Scan for the cell matching the given text and deliver its [x, y] coordinate at center. 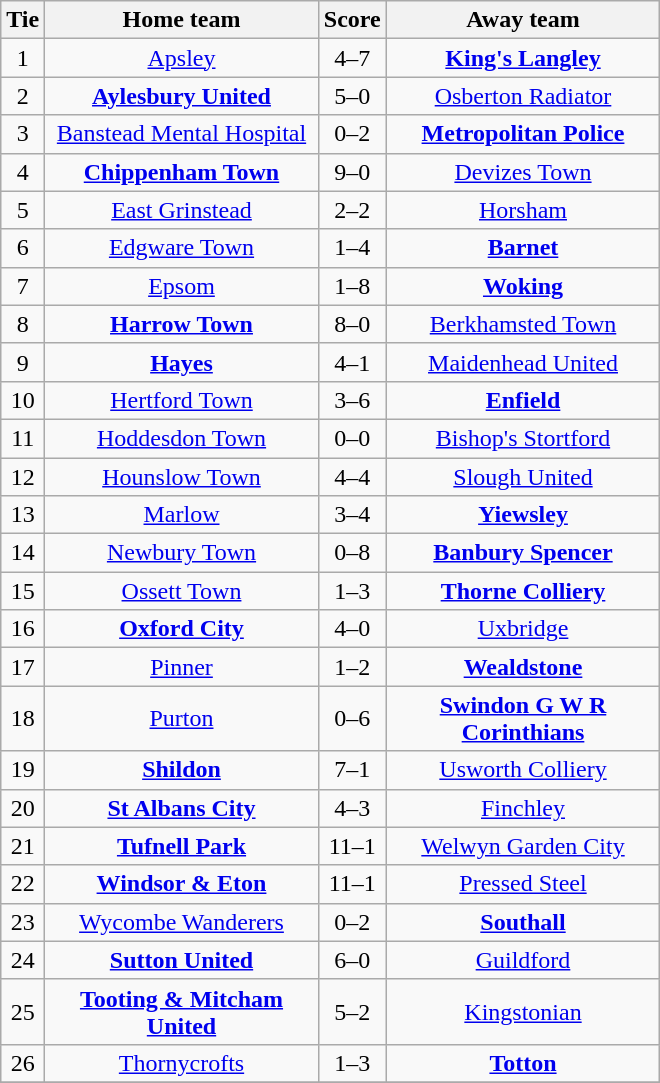
Harrow Town [182, 324]
Marlow [182, 515]
22 [23, 884]
Finchley [523, 808]
3 [23, 134]
7–1 [352, 770]
Welwyn Garden City [523, 846]
23 [23, 922]
4–7 [352, 58]
6 [23, 248]
Tooting & Mitcham United [182, 1012]
Guildford [523, 960]
Usworth Colliery [523, 770]
Bishop's Stortford [523, 438]
Edgware Town [182, 248]
Banbury Spencer [523, 553]
Slough United [523, 477]
3–6 [352, 400]
Pressed Steel [523, 884]
5–2 [352, 1012]
Tie [23, 20]
Ossett Town [182, 591]
Hayes [182, 362]
0–8 [352, 553]
11 [23, 438]
Hertford Town [182, 400]
Away team [523, 20]
Windsor & Eton [182, 884]
4 [23, 172]
Chippenham Town [182, 172]
1–4 [352, 248]
5 [23, 210]
2 [23, 96]
Newbury Town [182, 553]
Sutton United [182, 960]
13 [23, 515]
14 [23, 553]
8 [23, 324]
12 [23, 477]
18 [23, 718]
Aylesbury United [182, 96]
9 [23, 362]
St Albans City [182, 808]
Berkhamsted Town [523, 324]
4–0 [352, 629]
8–0 [352, 324]
3–4 [352, 515]
East Grinstead [182, 210]
1 [23, 58]
Horsham [523, 210]
4–4 [352, 477]
Barnet [523, 248]
Devizes Town [523, 172]
Score [352, 20]
20 [23, 808]
Oxford City [182, 629]
Osberton Radiator [523, 96]
Wealdstone [523, 667]
Kingstonian [523, 1012]
1–8 [352, 286]
Thornycrofts [182, 1063]
9–0 [352, 172]
Apsley [182, 58]
15 [23, 591]
10 [23, 400]
25 [23, 1012]
Thorne Colliery [523, 591]
0–6 [352, 718]
4–1 [352, 362]
Purton [182, 718]
Wycombe Wanderers [182, 922]
6–0 [352, 960]
7 [23, 286]
4–3 [352, 808]
Southall [523, 922]
Maidenhead United [523, 362]
Yiewsley [523, 515]
0–0 [352, 438]
19 [23, 770]
Uxbridge [523, 629]
Enfield [523, 400]
Shildon [182, 770]
Metropolitan Police [523, 134]
24 [23, 960]
1–2 [352, 667]
Hounslow Town [182, 477]
Home team [182, 20]
Tufnell Park [182, 846]
Banstead Mental Hospital [182, 134]
Pinner [182, 667]
Swindon G W R Corinthians [523, 718]
Totton [523, 1063]
17 [23, 667]
Woking [523, 286]
Epsom [182, 286]
King's Langley [523, 58]
2–2 [352, 210]
21 [23, 846]
Hoddesdon Town [182, 438]
26 [23, 1063]
16 [23, 629]
5–0 [352, 96]
